Identify which cell holds the provided text, then report its (x, y) central coordinate. 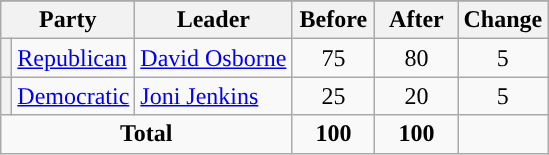
Leader (214, 20)
David Osborne (214, 58)
Democratic (74, 96)
Party (68, 20)
20 (416, 96)
Before (334, 20)
After (416, 20)
Total (146, 134)
25 (334, 96)
Joni Jenkins (214, 96)
Change (503, 20)
Republican (74, 58)
80 (416, 58)
75 (334, 58)
